Capture the cell that displays the provided text and extract its (X, Y) central coordinate. 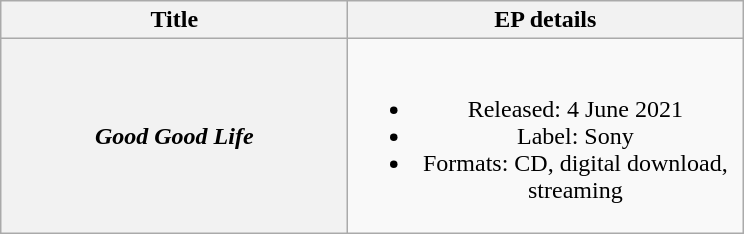
Title (174, 20)
Released: 4 June 2021Label: SonyFormats: CD, digital download, streaming (546, 136)
EP details (546, 20)
Good Good Life (174, 136)
